Pinpoint the cell where the given text exists, returning its [x, y] midpoint coordinate. 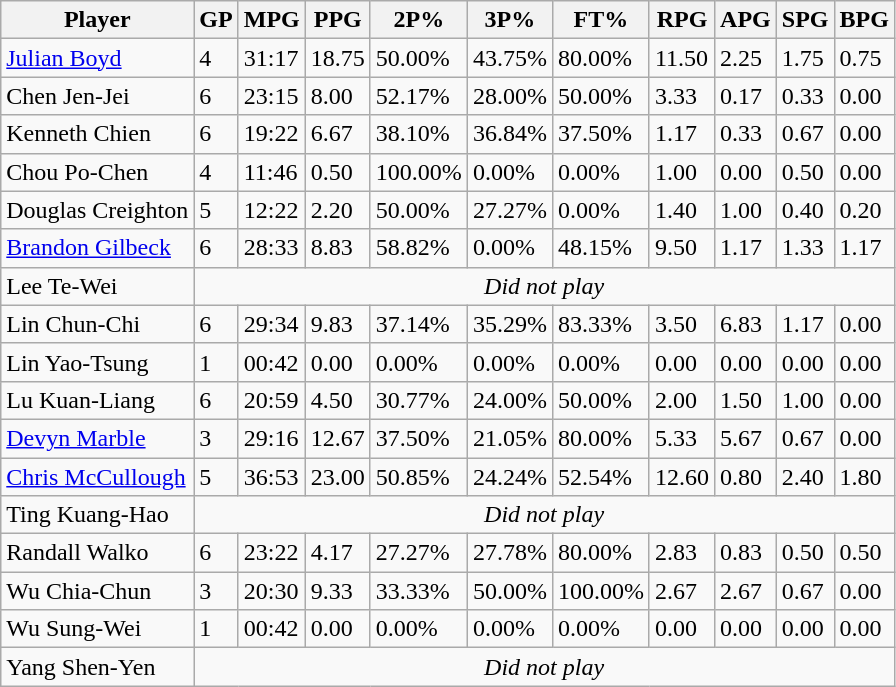
1.40 [682, 210]
30.77% [418, 400]
23.00 [338, 477]
3.50 [682, 324]
0.75 [864, 58]
6.83 [746, 324]
3P% [510, 20]
Douglas Creighton [98, 210]
8.00 [338, 96]
Devyn Marble [98, 438]
2.00 [682, 400]
33.33% [418, 591]
20:30 [272, 591]
Chen Jen-Jei [98, 96]
GP [216, 20]
2.25 [746, 58]
Chou Po-Chen [98, 172]
12.67 [338, 438]
Brandon Gilbeck [98, 248]
38.10% [418, 134]
Lin Chun-Chi [98, 324]
5.67 [746, 438]
23:22 [272, 553]
0.83 [746, 553]
RPG [682, 20]
Wu Chia-Chun [98, 591]
1.75 [805, 58]
83.33% [600, 324]
23:15 [272, 96]
36:53 [272, 477]
9.50 [682, 248]
11.50 [682, 58]
FT% [600, 20]
58.82% [418, 248]
35.29% [510, 324]
43.75% [510, 58]
31:17 [272, 58]
29:16 [272, 438]
0.80 [746, 477]
0.40 [805, 210]
11:46 [272, 172]
Lu Kuan-Liang [98, 400]
52.17% [418, 96]
18.75 [338, 58]
24.24% [510, 477]
Wu Sung-Wei [98, 629]
24.00% [510, 400]
2P% [418, 20]
1.50 [746, 400]
8.83 [338, 248]
21.05% [510, 438]
3.33 [682, 96]
1.33 [805, 248]
4.50 [338, 400]
48.15% [600, 248]
PPG [338, 20]
50.85% [418, 477]
12.60 [682, 477]
6.67 [338, 134]
0.20 [864, 210]
2.83 [682, 553]
Julian Boyd [98, 58]
9.83 [338, 324]
19:22 [272, 134]
BPG [864, 20]
Player [98, 20]
27.78% [510, 553]
SPG [805, 20]
Kenneth Chien [98, 134]
2.20 [338, 210]
Lee Te-Wei [98, 286]
28.00% [510, 96]
Lin Yao-Tsung [98, 362]
4.17 [338, 553]
Randall Walko [98, 553]
9.33 [338, 591]
28:33 [272, 248]
0.17 [746, 96]
20:59 [272, 400]
MPG [272, 20]
29:34 [272, 324]
12:22 [272, 210]
2.40 [805, 477]
Ting Kuang-Hao [98, 515]
52.54% [600, 477]
1.80 [864, 477]
Yang Shen-Yen [98, 667]
APG [746, 20]
5.33 [682, 438]
37.14% [418, 324]
36.84% [510, 134]
Chris McCullough [98, 477]
